For the text-containing cell, return its midpoint in (X, Y) coordinate format. 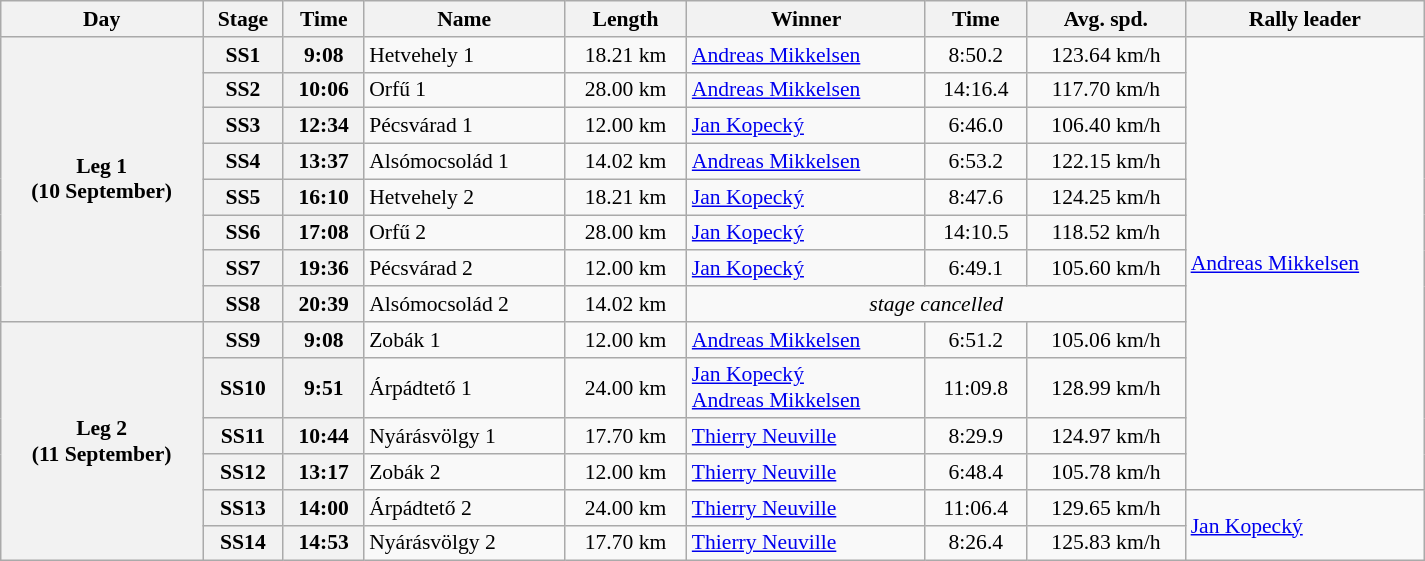
Árpádtető 2 (464, 508)
Leg 1(10 September) (102, 180)
10:44 (324, 437)
Day (102, 19)
stage cancelled (936, 304)
17:08 (324, 233)
12:34 (324, 126)
14:00 (324, 508)
122.15 km/h (1106, 162)
6:48.4 (976, 472)
124.25 km/h (1106, 197)
Hetvehely 1 (464, 55)
SS9 (242, 340)
10:06 (324, 90)
106.40 km/h (1106, 126)
Alsómocsolád 1 (464, 162)
SS1 (242, 55)
Jan Kopecký Andreas Mikkelsen (806, 388)
SS3 (242, 126)
Zobák 1 (464, 340)
SS5 (242, 197)
SS14 (242, 543)
8:26.4 (976, 543)
19:36 (324, 269)
123.64 km/h (1106, 55)
8:50.2 (976, 55)
Nyárásvölgy 2 (464, 543)
128.99 km/h (1106, 388)
SS8 (242, 304)
Rally leader (1306, 19)
Árpádtető 1 (464, 388)
13:17 (324, 472)
129.65 km/h (1106, 508)
SS10 (242, 388)
11:06.4 (976, 508)
Pécsvárad 1 (464, 126)
8:29.9 (976, 437)
6:46.0 (976, 126)
SS6 (242, 233)
SS7 (242, 269)
105.78 km/h (1106, 472)
Hetvehely 2 (464, 197)
125.83 km/h (1106, 543)
Length (625, 19)
Zobák 2 (464, 472)
Leg 2(11 September) (102, 442)
Orfű 1 (464, 90)
8:47.6 (976, 197)
13:37 (324, 162)
14:10.5 (976, 233)
14:16.4 (976, 90)
6:51.2 (976, 340)
SS4 (242, 162)
Stage (242, 19)
105.60 km/h (1106, 269)
9:51 (324, 388)
Orfű 2 (464, 233)
Nyárásvölgy 1 (464, 437)
Avg. spd. (1106, 19)
SS11 (242, 437)
11:09.8 (976, 388)
6:53.2 (976, 162)
16:10 (324, 197)
SS12 (242, 472)
118.52 km/h (1106, 233)
105.06 km/h (1106, 340)
117.70 km/h (1106, 90)
Pécsvárad 2 (464, 269)
20:39 (324, 304)
6:49.1 (976, 269)
SS13 (242, 508)
14:53 (324, 543)
SS2 (242, 90)
Winner (806, 19)
Alsómocsolád 2 (464, 304)
Name (464, 19)
124.97 km/h (1106, 437)
